Locate the cell with the specified text and output its [X, Y] center coordinate. 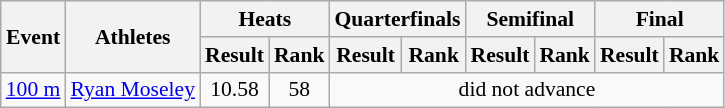
Event [34, 36]
Final [660, 19]
Semifinal [530, 19]
Quarterfinals [397, 19]
did not advance [526, 90]
58 [300, 90]
Athletes [132, 36]
Ryan Moseley [132, 90]
Heats [264, 19]
100 m [34, 90]
10.58 [234, 90]
